Extract the [x, y] coordinate from the center of the cell holding the provided text.  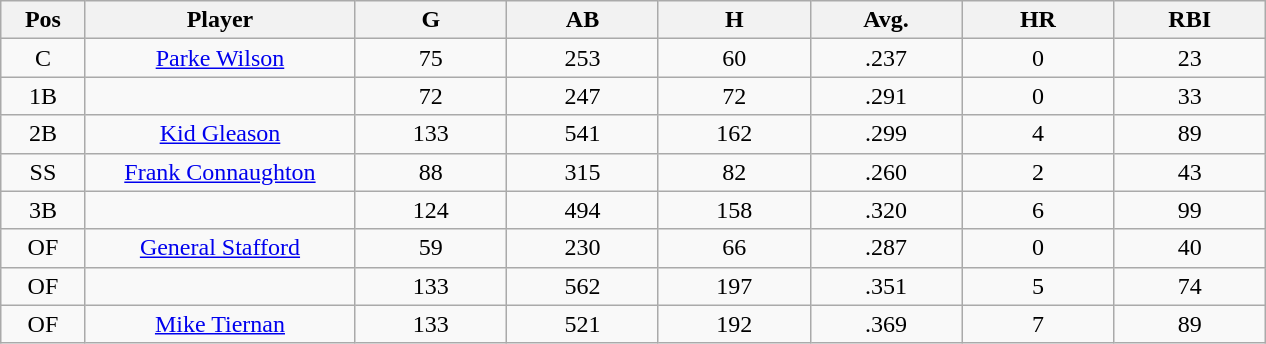
General Stafford [220, 248]
66 [734, 248]
Mike Tiernan [220, 324]
3B [43, 210]
315 [583, 172]
H [734, 20]
.237 [886, 58]
124 [431, 210]
SS [43, 172]
59 [431, 248]
AB [583, 20]
Player [220, 20]
5 [1038, 286]
75 [431, 58]
2B [43, 134]
.320 [886, 210]
.291 [886, 96]
99 [1190, 210]
Pos [43, 20]
RBI [1190, 20]
541 [583, 134]
.287 [886, 248]
C [43, 58]
Avg. [886, 20]
82 [734, 172]
253 [583, 58]
494 [583, 210]
23 [1190, 58]
7 [1038, 324]
197 [734, 286]
.369 [886, 324]
2 [1038, 172]
4 [1038, 134]
230 [583, 248]
.299 [886, 134]
43 [1190, 172]
Parke Wilson [220, 58]
247 [583, 96]
562 [583, 286]
Frank Connaughton [220, 172]
.260 [886, 172]
G [431, 20]
521 [583, 324]
88 [431, 172]
192 [734, 324]
33 [1190, 96]
60 [734, 58]
Kid Gleason [220, 134]
1B [43, 96]
40 [1190, 248]
.351 [886, 286]
158 [734, 210]
74 [1190, 286]
162 [734, 134]
HR [1038, 20]
6 [1038, 210]
